Return (X, Y) of the center of cell containing provided text 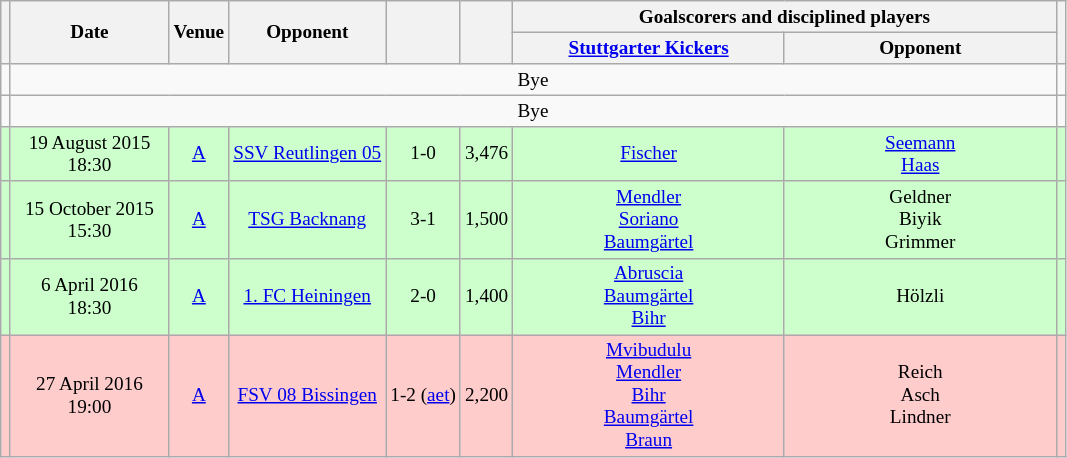
Mendler Soriano Baumgärtel (649, 220)
Date (90, 32)
19 August 201518:30 (90, 154)
Geldner Biyik Grimmer (920, 220)
2,200 (486, 396)
Hölzli (920, 296)
Abruscia Baumgärtel Bihr (649, 296)
1,500 (486, 220)
2-0 (424, 296)
Goalscorers and disciplined players (784, 17)
1-2 (aet) (424, 396)
Venue (199, 32)
Stuttgarter Kickers (649, 48)
3-1 (424, 220)
Mvibudulu Mendler Bihr Baumgärtel Braun (649, 396)
3,476 (486, 154)
1. FC Heiningen (308, 296)
1,400 (486, 296)
15 October 201515:30 (90, 220)
Reich Asch Lindner (920, 396)
27 April 201619:00 (90, 396)
TSG Backnang (308, 220)
Seemann Haas (920, 154)
1-0 (424, 154)
6 April 201618:30 (90, 296)
SSV Reutlingen 05 (308, 154)
Fischer (649, 154)
FSV 08 Bissingen (308, 396)
